Locate the cell with the specified text and output its [X, Y] center coordinate. 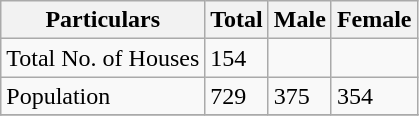
Total No. of Houses [103, 58]
154 [237, 58]
354 [374, 96]
Female [374, 20]
375 [300, 96]
729 [237, 96]
Total [237, 20]
Particulars [103, 20]
Population [103, 96]
Male [300, 20]
